Locate the cell with the specified text and output its [X, Y] center coordinate. 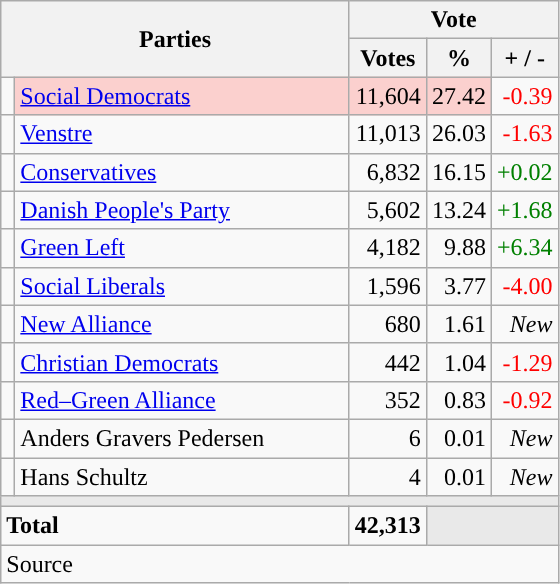
680 [388, 324]
Red–Green Alliance [182, 400]
4,182 [388, 248]
Christian Democrats [182, 362]
42,313 [388, 526]
13.24 [458, 210]
-1.29 [524, 362]
16.15 [458, 172]
Source [280, 564]
5,602 [388, 210]
Social Democrats [182, 96]
Parties [176, 39]
1,596 [388, 286]
+6.34 [524, 248]
Green Left [182, 248]
1.61 [458, 324]
+1.68 [524, 210]
Conservatives [182, 172]
+ / - [524, 58]
1.04 [458, 362]
Vote [454, 20]
11,013 [388, 134]
-0.39 [524, 96]
4 [388, 477]
Venstre [182, 134]
352 [388, 400]
New Alliance [182, 324]
11,604 [388, 96]
Votes [388, 58]
27.42 [458, 96]
6 [388, 438]
-4.00 [524, 286]
442 [388, 362]
26.03 [458, 134]
0.83 [458, 400]
% [458, 58]
Danish People's Party [182, 210]
-1.63 [524, 134]
+0.02 [524, 172]
-0.92 [524, 400]
9.88 [458, 248]
Hans Schultz [182, 477]
6,832 [388, 172]
Anders Gravers Pedersen [182, 438]
3.77 [458, 286]
Social Liberals [182, 286]
Total [176, 526]
